Search for the cell housing the specified text and yield its [x, y] center coordinate. 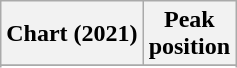
Peakposition [189, 34]
Chart (2021) [72, 34]
